Search for the cell housing the specified text and yield its (x, y) center coordinate. 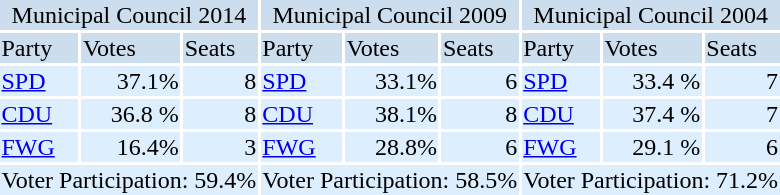
3 (220, 147)
37.1% (130, 81)
16.4% (130, 147)
37.4 % (652, 114)
Municipal Council 2004 (651, 15)
33.4 % (652, 81)
Municipal Council 2009 (390, 15)
Voter Participation: 59.4% (129, 180)
29.1 % (652, 147)
Municipal Council 2014 (129, 15)
38.1% (392, 114)
Voter Participation: 58.5% (390, 180)
Voter Participation: 71.2% (651, 180)
36.8 % (130, 114)
33.1% (392, 81)
28.8% (392, 147)
